Return (X, Y) of the center of cell containing provided text 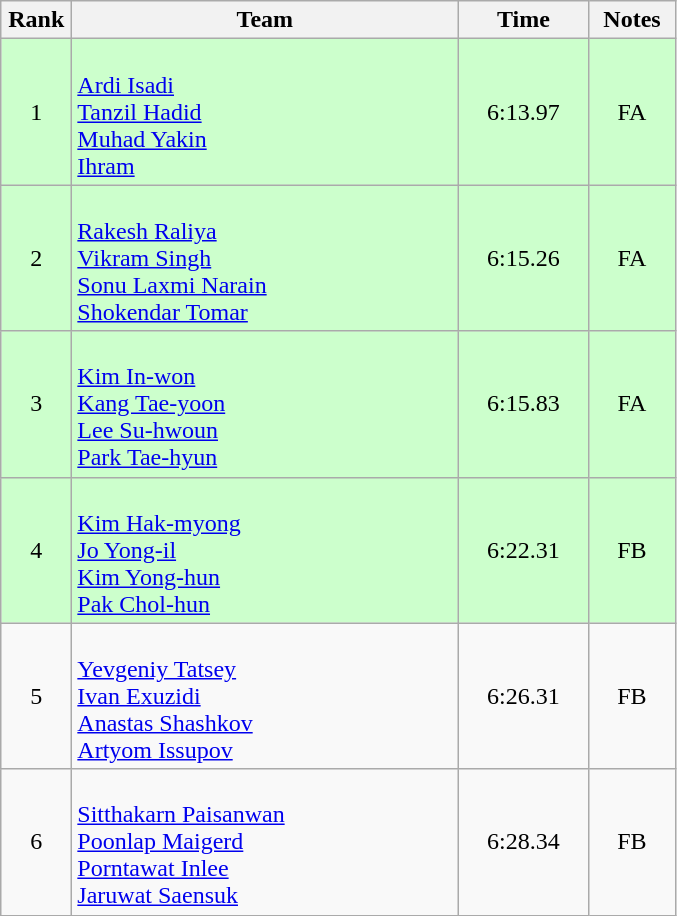
Rakesh RaliyaVikram SinghSonu Laxmi NarainShokendar Tomar (265, 258)
Kim In-wonKang Tae-yoonLee Su-hwounPark Tae-hyun (265, 404)
1 (36, 112)
Time (524, 20)
Ardi IsadiTanzil HadidMuhad YakinIhram (265, 112)
5 (36, 696)
Yevgeniy TatseyIvan ExuzidiAnastas ShashkovArtyom Issupov (265, 696)
6:22.31 (524, 550)
4 (36, 550)
6:26.31 (524, 696)
Kim Hak-myongJo Yong-ilKim Yong-hunPak Chol-hun (265, 550)
6:28.34 (524, 842)
6 (36, 842)
2 (36, 258)
6:15.26 (524, 258)
6:15.83 (524, 404)
Sitthakarn PaisanwanPoonlap MaigerdPorntawat InleeJaruwat Saensuk (265, 842)
6:13.97 (524, 112)
Rank (36, 20)
Notes (632, 20)
Team (265, 20)
3 (36, 404)
